Search for the cell housing the specified text and yield its (x, y) center coordinate. 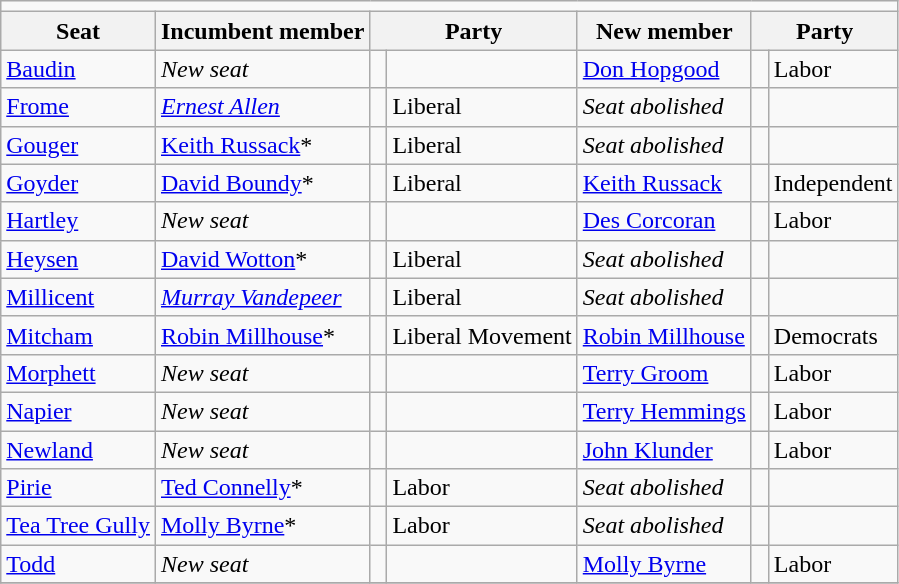
Goyder (78, 183)
John Klunder (664, 449)
Keith Russack (664, 183)
Baudin (78, 69)
Napier (78, 411)
Molly Byrne (664, 564)
Robin Millhouse (664, 335)
David Wotton* (262, 259)
Des Corcoran (664, 221)
Gouger (78, 145)
Frome (78, 107)
Terry Hemmings (664, 411)
Terry Groom (664, 373)
Pirie (78, 488)
Don Hopgood (664, 69)
Hartley (78, 221)
Democrats (833, 335)
Murray Vandepeer (262, 297)
Liberal Movement (482, 335)
Seat (78, 31)
David Boundy* (262, 183)
Keith Russack* (262, 145)
Robin Millhouse* (262, 335)
Todd (78, 564)
Ted Connelly* (262, 488)
Incumbent member (262, 31)
Ernest Allen (262, 107)
Mitcham (78, 335)
Newland (78, 449)
New member (664, 31)
Heysen (78, 259)
Millicent (78, 297)
Independent (833, 183)
Morphett (78, 373)
Molly Byrne* (262, 526)
Tea Tree Gully (78, 526)
